Search for the cell housing the specified text and yield its [x, y] center coordinate. 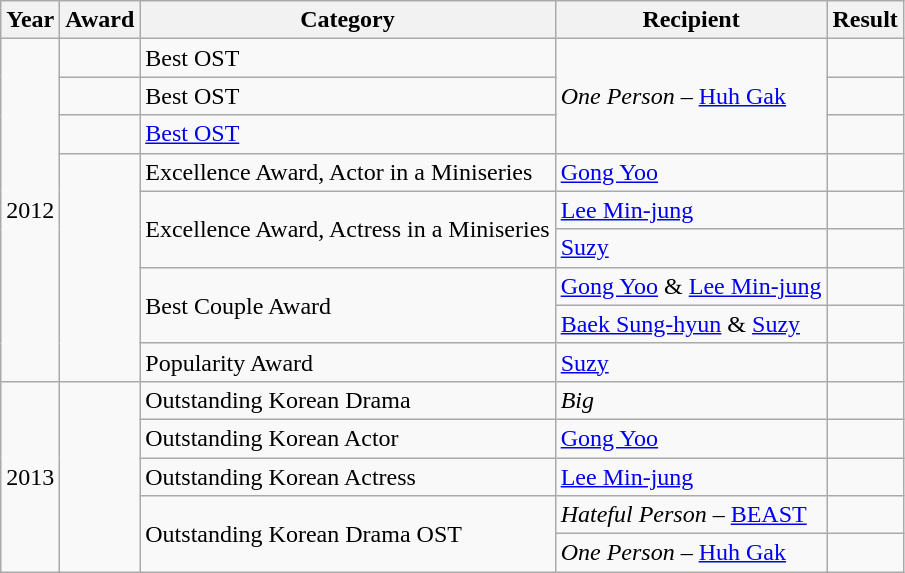
Excellence Award, Actress in a Miniseries [348, 229]
Result [865, 20]
Award [100, 20]
Best Couple Award [348, 305]
Outstanding Korean Actor [348, 438]
Baek Sung-hyun & Suzy [691, 324]
Gong Yoo & Lee Min-jung [691, 286]
2012 [30, 210]
2013 [30, 476]
Year [30, 20]
Outstanding Korean Drama [348, 400]
Hateful Person – BEAST [691, 515]
Recipient [691, 20]
Category [348, 20]
Big [691, 400]
Outstanding Korean Actress [348, 477]
Popularity Award [348, 362]
Outstanding Korean Drama OST [348, 534]
Excellence Award, Actor in a Miniseries [348, 172]
